Identify which cell holds the provided text, then report its (x, y) central coordinate. 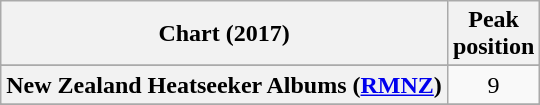
Peakposition (493, 34)
New Zealand Heatseeker Albums (RMNZ) (224, 85)
Chart (2017) (224, 34)
9 (493, 85)
